Identify which cell holds the provided text, then report its [x, y] central coordinate. 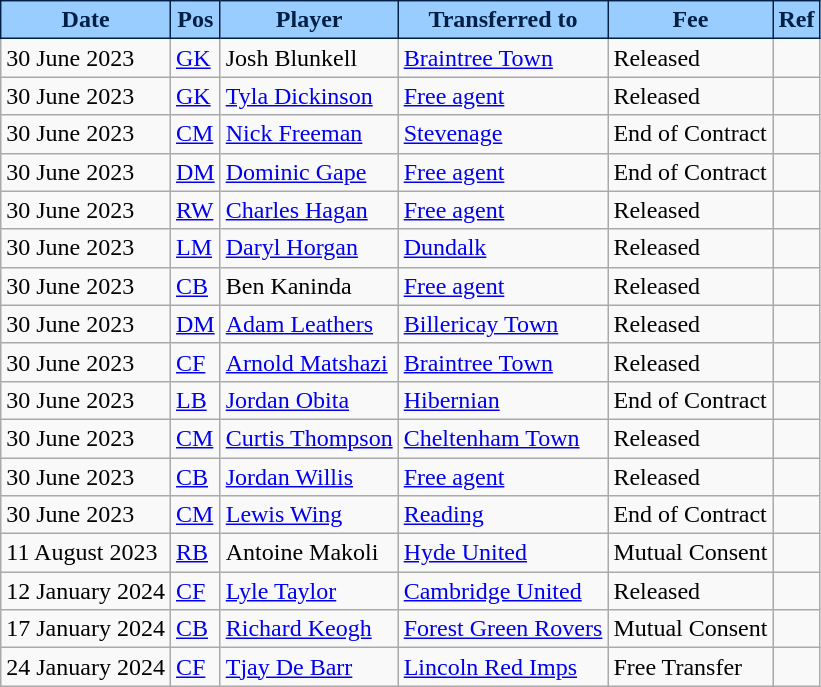
Billericay Town [503, 324]
Richard Keogh [309, 629]
Transferred to [503, 20]
Pos [195, 20]
Stevenage [503, 134]
Dominic Gape [309, 172]
Antoine Makoli [309, 553]
Tjay De Barr [309, 667]
Jordan Obita [309, 400]
Lyle Taylor [309, 591]
Hyde United [503, 553]
Date [86, 20]
LB [195, 400]
Nick Freeman [309, 134]
Adam Leathers [309, 324]
Ref [796, 20]
Forest Green Rovers [503, 629]
17 January 2024 [86, 629]
Tyla Dickinson [309, 96]
Player [309, 20]
Free Transfer [690, 667]
Hibernian [503, 400]
Arnold Matshazi [309, 362]
Josh Blunkell [309, 58]
Dundalk [503, 248]
Cambridge United [503, 591]
Daryl Horgan [309, 248]
RB [195, 553]
11 August 2023 [86, 553]
Reading [503, 515]
LM [195, 248]
Jordan Willis [309, 477]
Cheltenham Town [503, 438]
Lewis Wing [309, 515]
Lincoln Red Imps [503, 667]
Ben Kaninda [309, 286]
Curtis Thompson [309, 438]
RW [195, 210]
24 January 2024 [86, 667]
Charles Hagan [309, 210]
Fee [690, 20]
12 January 2024 [86, 591]
